Output the (X, Y) coordinate of the center of the cell containing the given text.  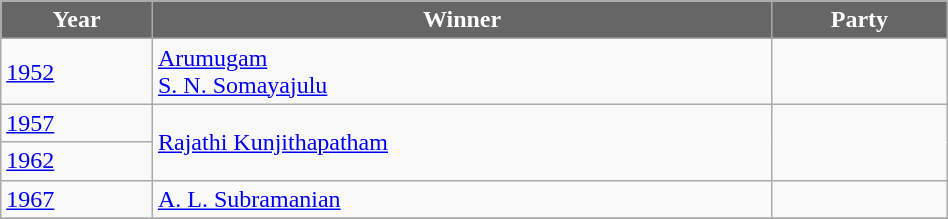
Party (860, 20)
Winner (462, 20)
1957 (77, 123)
Arumugam S. N. Somayajulu (462, 72)
A. L. Subramanian (462, 199)
Rajathi Kunjithapatham (462, 142)
1962 (77, 161)
1952 (77, 72)
1967 (77, 199)
Year (77, 20)
